Provide the [x, y] coordinate of the cell's center where the given text is located.  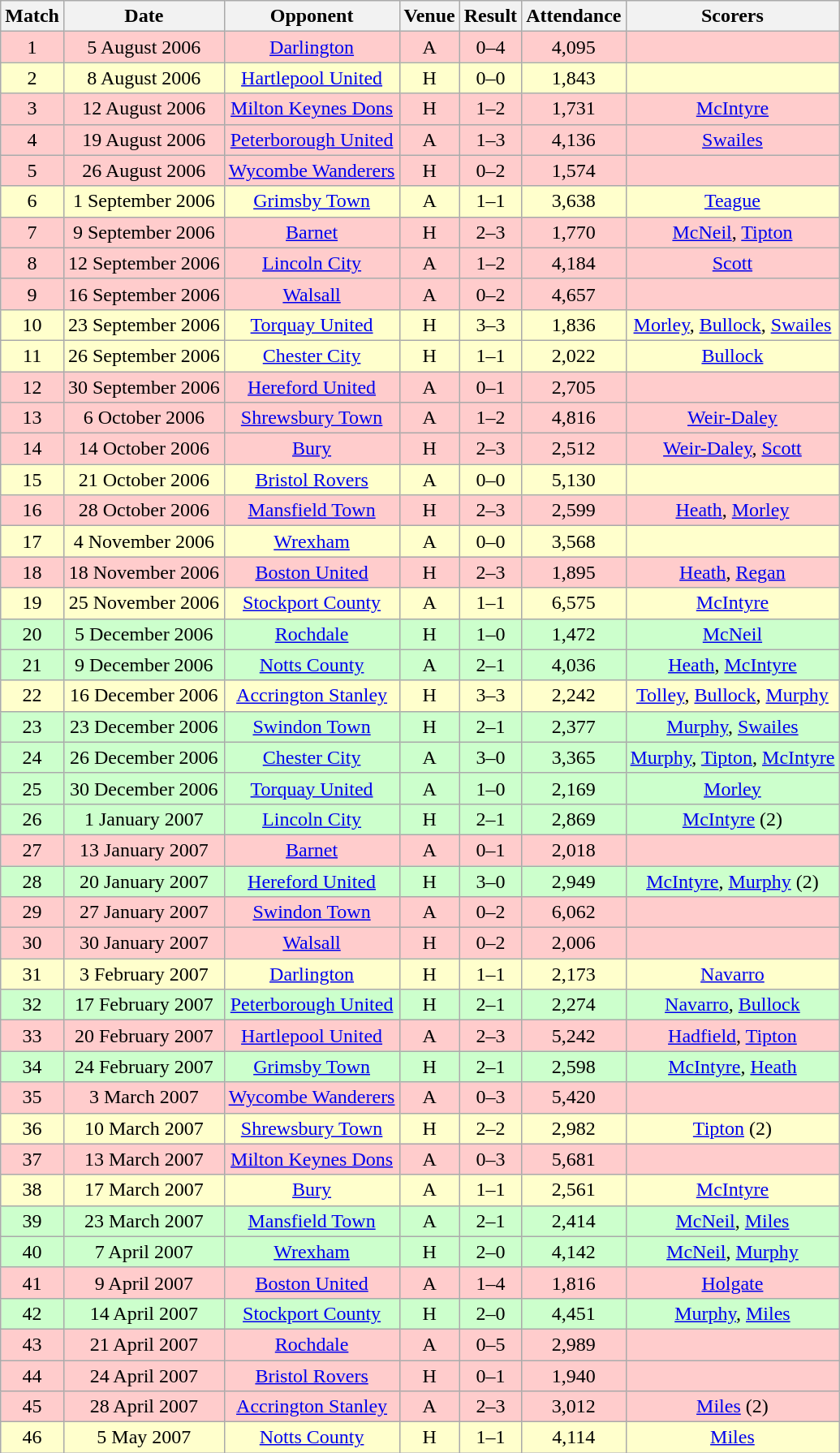
1,843 [574, 78]
33 [32, 1036]
3 March 2007 [144, 1097]
20 February 2007 [144, 1036]
4,095 [574, 47]
5 [32, 170]
17 February 2007 [144, 1005]
2,705 [574, 387]
Teague [732, 201]
1 [32, 47]
28 [32, 881]
1,940 [574, 1376]
4,184 [574, 263]
34 [32, 1067]
19 [32, 603]
26 September 2006 [144, 356]
21 October 2006 [144, 480]
1–4 [490, 1283]
8 [32, 263]
26 August 2006 [144, 170]
Swailes [732, 140]
6 October 2006 [144, 418]
4,136 [574, 140]
45 [32, 1407]
29 [32, 912]
13 [32, 418]
20 [32, 634]
2,018 [574, 850]
4,657 [574, 294]
27 January 2007 [144, 912]
2,006 [574, 943]
9 December 2006 [144, 665]
2,274 [574, 1005]
10 March 2007 [144, 1128]
23 [32, 726]
1,895 [574, 572]
2,022 [574, 356]
2,599 [574, 511]
30 September 2006 [144, 387]
28 October 2006 [144, 511]
4,036 [574, 665]
0–5 [490, 1344]
Navarro, Bullock [732, 1005]
Bullock [732, 356]
Date [144, 16]
6,062 [574, 912]
16 September 2006 [144, 294]
Weir-Daley, Scott [732, 449]
Match [32, 16]
8 August 2006 [144, 78]
31 [32, 974]
McNeil, Tipton [732, 232]
5 May 2007 [144, 1438]
Navarro [732, 974]
2,989 [574, 1344]
15 [32, 480]
3 February 2007 [144, 974]
Heath, Regan [732, 572]
3,365 [574, 757]
16 [32, 511]
9 April 2007 [144, 1283]
7 [32, 232]
24 April 2007 [144, 1376]
30 January 2007 [144, 943]
17 March 2007 [144, 1190]
Tipton (2) [732, 1128]
Heath, Morley [732, 511]
2,869 [574, 819]
44 [32, 1376]
Tolley, Bullock, Murphy [732, 696]
35 [32, 1097]
24 February 2007 [144, 1067]
2,982 [574, 1128]
Scorers [732, 16]
Murphy, Miles [732, 1313]
21 [32, 665]
43 [32, 1344]
36 [32, 1128]
7 April 2007 [144, 1252]
28 April 2007 [144, 1407]
24 [32, 757]
18 [32, 572]
5 December 2006 [144, 634]
1 January 2007 [144, 819]
McNeil, Murphy [732, 1252]
39 [32, 1221]
Venue [429, 16]
20 January 2007 [144, 881]
42 [32, 1313]
Hadfield, Tipton [732, 1036]
18 November 2006 [144, 572]
4,816 [574, 418]
McNeil [732, 634]
5 August 2006 [144, 47]
5,242 [574, 1036]
30 [32, 943]
6,575 [574, 603]
1,770 [574, 232]
37 [32, 1159]
40 [32, 1252]
2,598 [574, 1067]
3,568 [574, 541]
Holgate [732, 1283]
9 [32, 294]
1,836 [574, 325]
2,242 [574, 696]
25 [32, 788]
4,451 [574, 1313]
11 [32, 356]
21 April 2007 [144, 1344]
1,472 [574, 634]
Weir-Daley [732, 418]
2–2 [490, 1128]
Murphy, Swailes [732, 726]
32 [32, 1005]
1,816 [574, 1283]
Morley, Bullock, Swailes [732, 325]
Scott [732, 263]
2,414 [574, 1221]
12 September 2006 [144, 263]
Morley [732, 788]
Miles [732, 1438]
13 January 2007 [144, 850]
23 March 2007 [144, 1221]
3,012 [574, 1407]
2,169 [574, 788]
2,377 [574, 726]
1,574 [574, 170]
0–4 [490, 47]
22 [32, 696]
Heath, McIntyre [732, 665]
McIntyre (2) [732, 819]
14 October 2006 [144, 449]
19 August 2006 [144, 140]
10 [32, 325]
12 [32, 387]
McIntyre, Murphy (2) [732, 881]
14 [32, 449]
Attendance [574, 16]
2 [32, 78]
27 [32, 850]
4,114 [574, 1438]
17 [32, 541]
23 December 2006 [144, 726]
4 [32, 140]
13 March 2007 [144, 1159]
5,420 [574, 1097]
1,731 [574, 109]
1–3 [490, 140]
14 April 2007 [144, 1313]
McIntyre, Heath [732, 1067]
25 November 2006 [144, 603]
26 [32, 819]
6 [32, 201]
3 [32, 109]
4 November 2006 [144, 541]
5,681 [574, 1159]
9 September 2006 [144, 232]
Miles (2) [732, 1407]
23 September 2006 [144, 325]
2,512 [574, 449]
Result [490, 16]
46 [32, 1438]
12 August 2006 [144, 109]
16 December 2006 [144, 696]
2,561 [574, 1190]
2,949 [574, 881]
3,638 [574, 201]
38 [32, 1190]
30 December 2006 [144, 788]
4,142 [574, 1252]
5,130 [574, 480]
41 [32, 1283]
Opponent [312, 16]
1 September 2006 [144, 201]
Murphy, Tipton, McIntyre [732, 757]
McNeil, Miles [732, 1221]
2,173 [574, 974]
26 December 2006 [144, 757]
